Identify which cell holds the provided text, then report its [x, y] central coordinate. 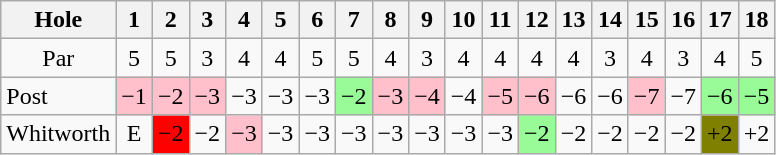
E [134, 134]
15 [646, 20]
11 [500, 20]
16 [684, 20]
Par [58, 58]
17 [720, 20]
6 [318, 20]
Hole [58, 20]
13 [574, 20]
8 [390, 20]
1 [134, 20]
Whitworth [58, 134]
18 [756, 20]
9 [428, 20]
10 [464, 20]
−1 [134, 96]
12 [538, 20]
14 [610, 20]
2 [170, 20]
7 [354, 20]
Post [58, 96]
